Provide the [x, y] coordinate of the cell's center where the given text is located.  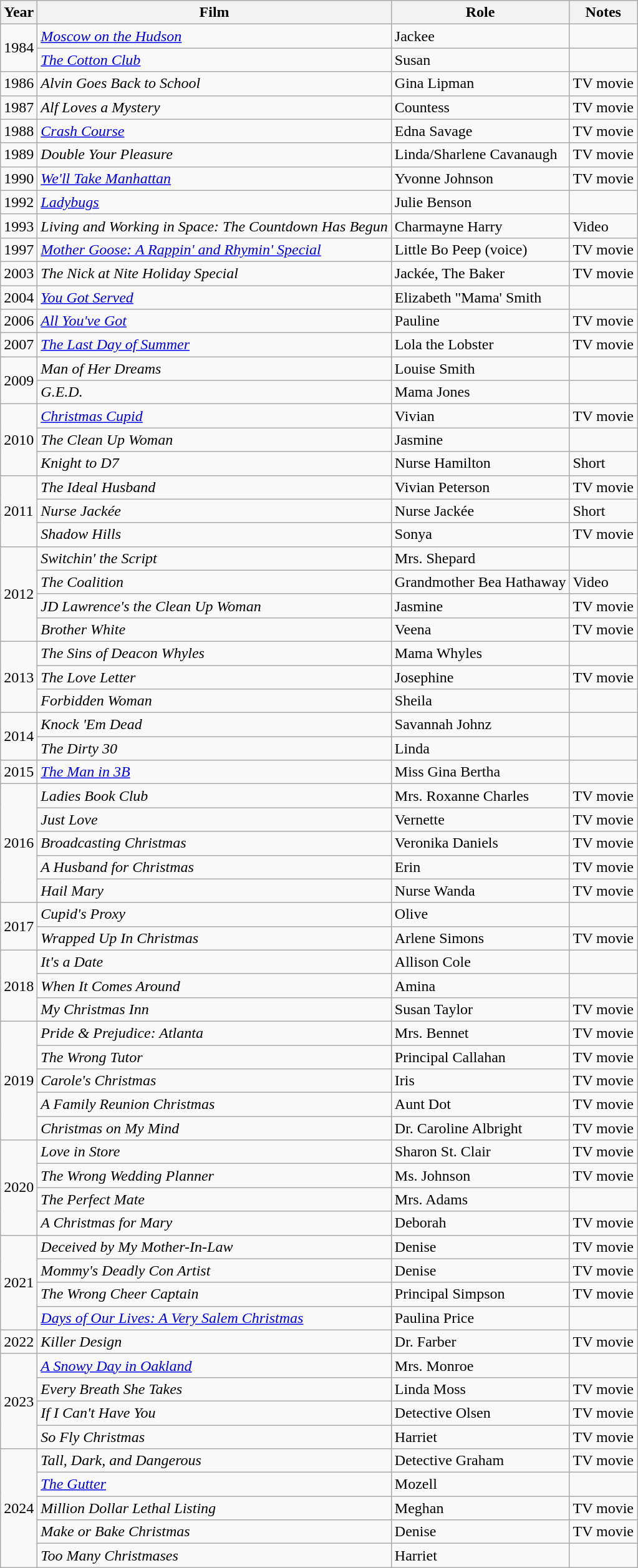
Million Dollar Lethal Listing [215, 1508]
The Gutter [215, 1484]
Forbidden Woman [215, 701]
Mrs. Bennet [480, 1033]
Christmas on My Mind [215, 1128]
1988 [19, 131]
1993 [19, 226]
Pride & Prejudice: Atlanta [215, 1033]
Ladies Book Club [215, 796]
Christmas Cupid [215, 416]
Veronika Daniels [480, 843]
Knight to D7 [215, 463]
Lola the Lobster [480, 345]
Sonya [480, 535]
Nurse Hamilton [480, 463]
Josephine [480, 677]
Linda Moss [480, 1389]
Sharon St. Clair [480, 1152]
Edna Savage [480, 131]
Paulina Price [480, 1318]
The Perfect Mate [215, 1199]
Days of Our Lives: A Very Salem Christmas [215, 1318]
A Christmas for Mary [215, 1223]
2021 [19, 1282]
Shadow Hills [215, 535]
Countess [480, 107]
Mrs. Monroe [480, 1365]
Amina [480, 985]
Ms. Johnson [480, 1176]
Deborah [480, 1223]
Role [480, 12]
The Nick at Nite Holiday Special [215, 273]
Mrs. Shepard [480, 558]
2014 [19, 737]
Ladybugs [215, 202]
Sheila [480, 701]
2023 [19, 1401]
Dr. Caroline Albright [480, 1128]
Arlene Simons [480, 938]
Cupid's Proxy [215, 914]
Savannah Johnz [480, 725]
Film [215, 12]
The Last Day of Summer [215, 345]
Charmayne Harry [480, 226]
2015 [19, 772]
Grandmother Bea Hathaway [480, 582]
The Man in 3B [215, 772]
Mrs. Adams [480, 1199]
The Wrong Wedding Planner [215, 1176]
2020 [19, 1188]
1986 [19, 84]
2022 [19, 1342]
Switchin' the Script [215, 558]
2006 [19, 321]
Living and Working in Space: The Countdown Has Begun [215, 226]
Mozell [480, 1484]
Principal Callahan [480, 1057]
Linda [480, 748]
Alvin Goes Back to School [215, 84]
1987 [19, 107]
The Dirty 30 [215, 748]
Louise Smith [480, 369]
Olive [480, 914]
Erin [480, 867]
Carole's Christmas [215, 1081]
Alf Loves a Mystery [215, 107]
Mother Goose: A Rappin' and Rhymin' Special [215, 249]
Make or Bake Christmas [215, 1532]
Iris [480, 1081]
Allison Cole [480, 962]
2011 [19, 511]
2016 [19, 843]
When It Comes Around [215, 985]
Susan Taylor [480, 1009]
Just Love [215, 820]
Notes [604, 12]
Mrs. Roxanne Charles [480, 796]
The Sins of Deacon Whyles [215, 653]
A Husband for Christmas [215, 867]
A Snowy Day in Oakland [215, 1365]
It's a Date [215, 962]
The Wrong Tutor [215, 1057]
Knock 'Em Dead [215, 725]
The Love Letter [215, 677]
Miss Gina Bertha [480, 772]
We'll Take Manhattan [215, 178]
The Coalition [215, 582]
2018 [19, 985]
Pauline [480, 321]
Nurse Wanda [480, 891]
Hail Mary [215, 891]
Gina Lipman [480, 84]
Mommy's Deadly Con Artist [215, 1270]
If I Can't Have You [215, 1413]
Year [19, 12]
Man of Her Dreams [215, 369]
Detective Olsen [480, 1413]
Love in Store [215, 1152]
Vivian [480, 416]
G.E.D. [215, 392]
The Clean Up Woman [215, 440]
So Fly Christmas [215, 1436]
2024 [19, 1508]
2007 [19, 345]
Aunt Dot [480, 1105]
Principal Simpson [480, 1294]
The Cotton Club [215, 60]
Veena [480, 629]
Killer Design [215, 1342]
Moscow on the Hudson [215, 36]
Little Bo Peep (voice) [480, 249]
Too Many Christmases [215, 1556]
Detective Graham [480, 1461]
Jackée, The Baker [480, 273]
2017 [19, 926]
Crash Course [215, 131]
1992 [19, 202]
Tall, Dark, and Dangerous [215, 1461]
Julie Benson [480, 202]
All You've Got [215, 321]
Linda/Sharlene Cavanaugh [480, 155]
2010 [19, 440]
You Got Served [215, 298]
Jackee [480, 36]
Vernette [480, 820]
1989 [19, 155]
The Ideal Husband [215, 487]
My Christmas Inn [215, 1009]
Susan [480, 60]
JD Lawrence's the Clean Up Woman [215, 606]
2012 [19, 594]
2004 [19, 298]
Dr. Farber [480, 1342]
Mama Whyles [480, 653]
Broadcasting Christmas [215, 843]
Elizabeth "Mama' Smith [480, 298]
2019 [19, 1080]
1984 [19, 48]
The Wrong Cheer Captain [215, 1294]
Meghan [480, 1508]
Double Your Pleasure [215, 155]
Yvonne Johnson [480, 178]
Brother White [215, 629]
Mama Jones [480, 392]
Deceived by My Mother-In-Law [215, 1247]
2013 [19, 677]
1997 [19, 249]
A Family Reunion Christmas [215, 1105]
1990 [19, 178]
Every Breath She Takes [215, 1389]
2003 [19, 273]
Vivian Peterson [480, 487]
2009 [19, 380]
Wrapped Up In Christmas [215, 938]
